Capture the cell that displays the provided text and extract its (x, y) central coordinate. 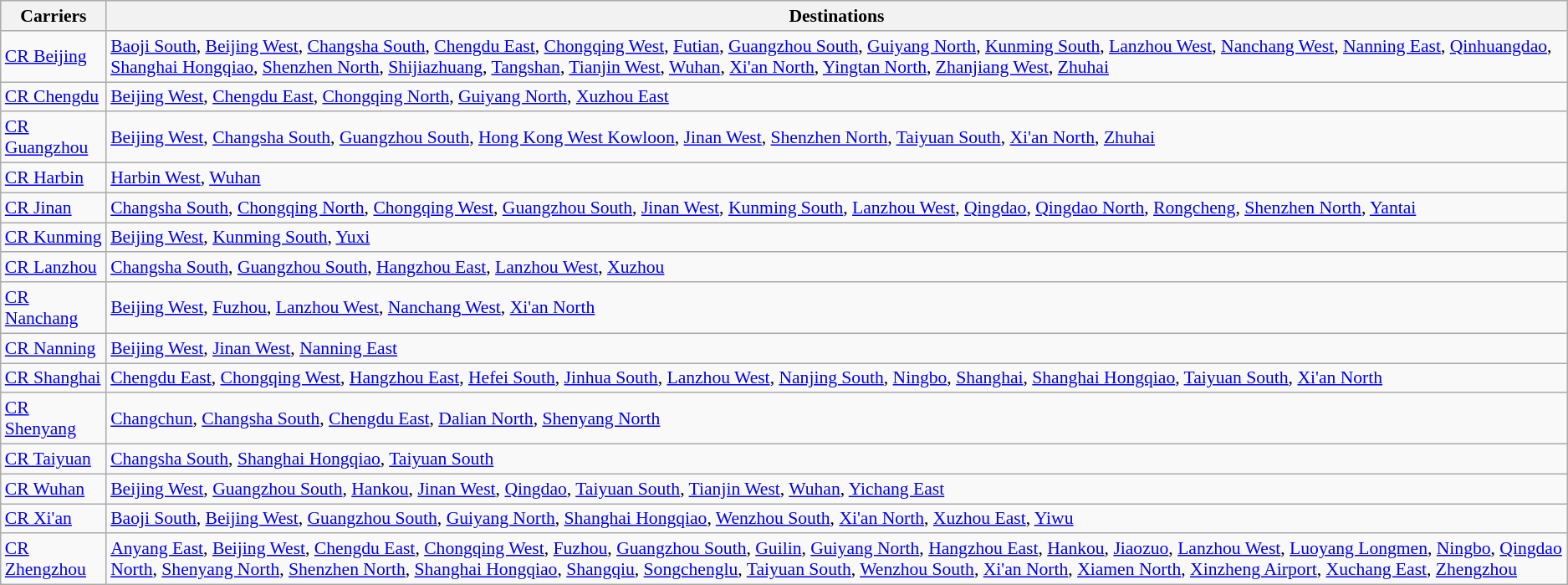
Harbin West, Wuhan (836, 178)
Destinations (836, 16)
Changchun, Changsha South, Chengdu East, Dalian North, Shenyang North (836, 418)
Beijing West, Fuzhou, Lanzhou West, Nanchang West, Xi'an North (836, 308)
Beijing West, Changsha South, Guangzhou South, Hong Kong West Kowloon, Jinan West, Shenzhen North, Taiyuan South, Xi'an North, Zhuhai (836, 137)
CR Zhengzhou (54, 559)
CR Lanzhou (54, 268)
Beijing West, Jinan West, Nanning East (836, 348)
Carriers (54, 16)
Changsha South, Shanghai Hongqiao, Taiyuan South (836, 459)
CR Jinan (54, 208)
CR Chengdu (54, 97)
CR Xi'an (54, 519)
CR Wuhan (54, 489)
CR Nanchang (54, 308)
CR Taiyuan (54, 459)
CR Kunming (54, 238)
CR Nanning (54, 348)
Beijing West, Guangzhou South, Hankou, Jinan West, Qingdao, Taiyuan South, Tianjin West, Wuhan, Yichang East (836, 489)
CR Guangzhou (54, 137)
CR Harbin (54, 178)
CR Shenyang (54, 418)
CR Beijing (54, 57)
CR Shanghai (54, 378)
Beijing West, Kunming South, Yuxi (836, 238)
Beijing West, Chengdu East, Chongqing North, Guiyang North, Xuzhou East (836, 97)
Baoji South, Beijing West, Guangzhou South, Guiyang North, Shanghai Hongqiao, Wenzhou South, Xi'an North, Xuzhou East, Yiwu (836, 519)
Changsha South, Guangzhou South, Hangzhou East, Lanzhou West, Xuzhou (836, 268)
